Pinpoint the cell where the given text exists, returning its (X, Y) midpoint coordinate. 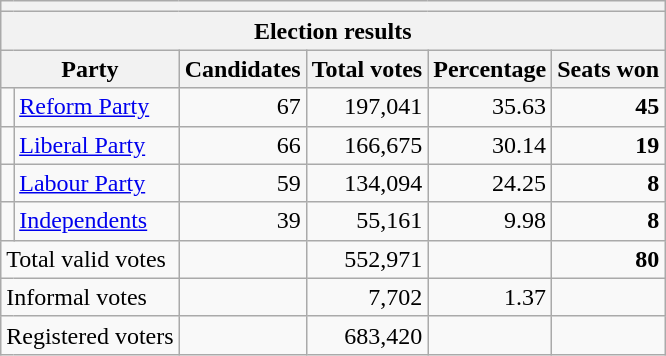
Total valid votes (90, 259)
66 (242, 145)
45 (608, 107)
Registered voters (90, 335)
30.14 (490, 145)
Total votes (367, 69)
Independents (96, 221)
Party (90, 69)
166,675 (367, 145)
Informal votes (90, 297)
67 (242, 107)
24.25 (490, 183)
19 (608, 145)
35.63 (490, 107)
Percentage (490, 69)
Seats won (608, 69)
7,702 (367, 297)
Candidates (242, 69)
Liberal Party (96, 145)
80 (608, 259)
Election results (333, 31)
9.98 (490, 221)
55,161 (367, 221)
Reform Party (96, 107)
39 (242, 221)
197,041 (367, 107)
134,094 (367, 183)
683,420 (367, 335)
552,971 (367, 259)
1.37 (490, 297)
59 (242, 183)
Labour Party (96, 183)
